Search for the cell housing the specified text and yield its (X, Y) center coordinate. 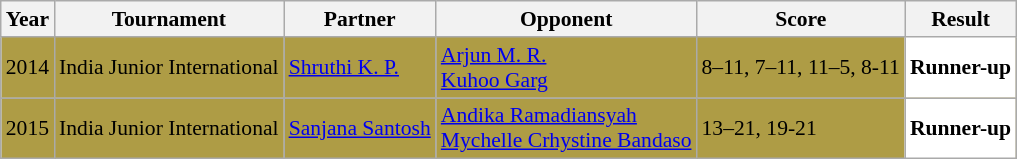
Andika Ramadiansyah Mychelle Crhystine Bandaso (566, 128)
13–21, 19-21 (801, 128)
Year (28, 19)
Result (960, 19)
Opponent (566, 19)
8–11, 7–11, 11–5, 8-11 (801, 68)
Score (801, 19)
Tournament (169, 19)
Partner (360, 19)
Arjun M. R. Kuhoo Garg (566, 68)
2014 (28, 68)
2015 (28, 128)
Shruthi K. P. (360, 68)
Sanjana Santosh (360, 128)
